Provide the (X, Y) coordinate of the cell's center where the given text is located.  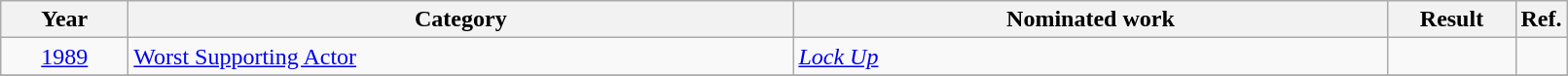
Result (1452, 19)
Year (64, 19)
Lock Up (1090, 57)
Worst Supporting Actor (461, 57)
Nominated work (1090, 19)
Category (461, 19)
Ref. (1542, 19)
1989 (64, 57)
